From the cell containing the given text, extract its center point as [X, Y] coordinate. 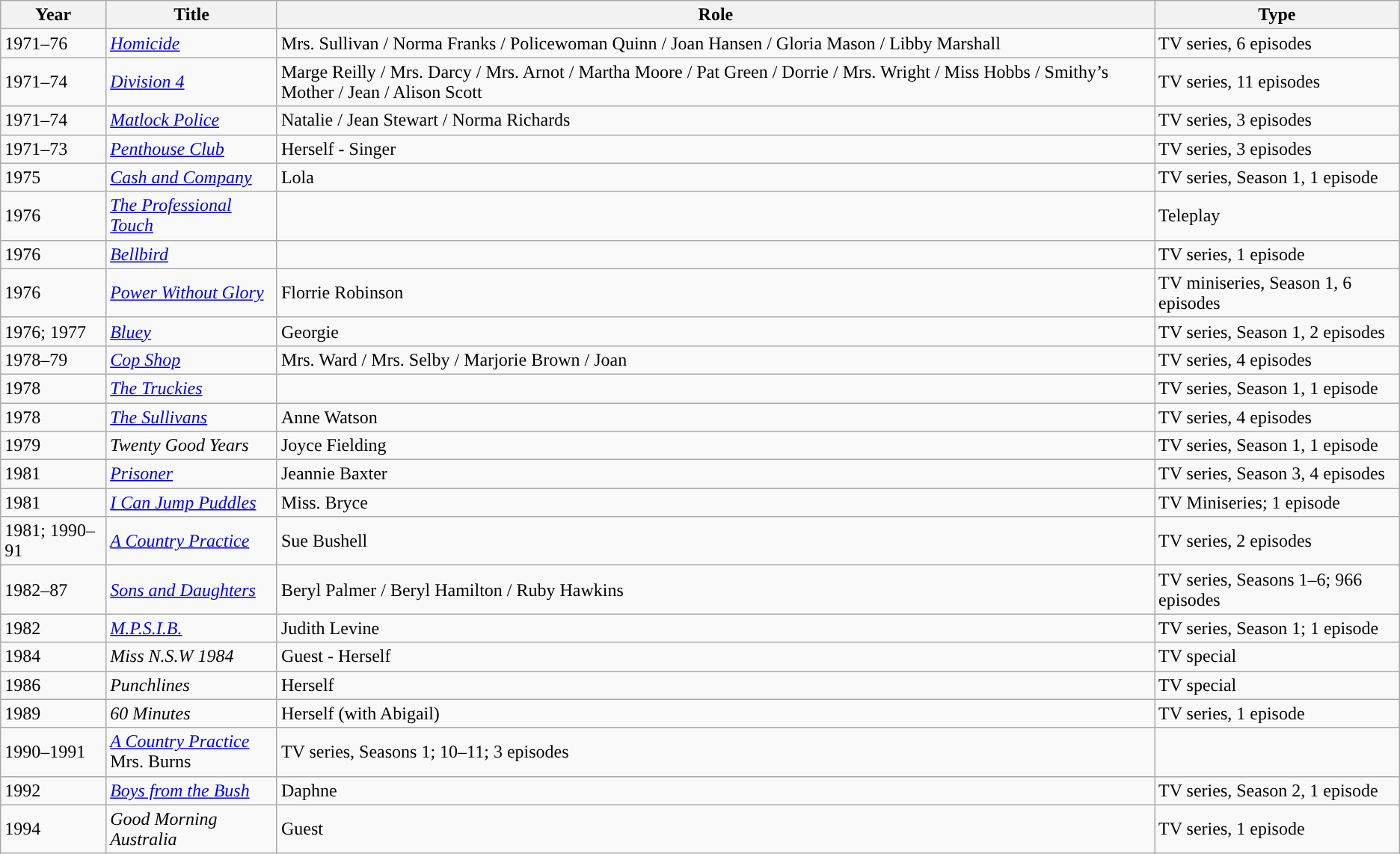
Type [1277, 15]
Herself (with Abigail) [715, 713]
Herself [715, 685]
Marge Reilly / Mrs. Darcy / Mrs. Arnot / Martha Moore / Pat Green / Dorrie / Mrs. Wright / Miss Hobbs / Smithy’s Mother / Jean / Alison Scott [715, 82]
1989 [54, 713]
Punchlines [191, 685]
Joyce Fielding [715, 446]
1971–73 [54, 149]
TV series, 2 episodes [1277, 541]
1984 [54, 657]
TV series, Season 2, 1 episode [1277, 790]
TV series, 11 episodes [1277, 82]
1982–87 [54, 589]
Jeannie Baxter [715, 474]
Boys from the Bush [191, 790]
The Sullivans [191, 417]
TV series, Season 1; 1 episode [1277, 628]
Guest [715, 829]
60 Minutes [191, 713]
TV series, Seasons 1; 10–11; 3 episodes [715, 752]
Mrs. Ward / Mrs. Selby / Marjorie Brown / Joan [715, 360]
A Country PracticeMrs. Burns [191, 752]
Good Morning Australia [191, 829]
A Country Practice [191, 541]
Florrie Robinson [715, 293]
Guest - Herself [715, 657]
1979 [54, 446]
1981; 1990–91 [54, 541]
The Truckies [191, 388]
1978–79 [54, 360]
Miss N.S.W 1984 [191, 657]
Homicide [191, 43]
Role [715, 15]
Division 4 [191, 82]
Georgie [715, 331]
TV series, Seasons 1–6; 966 episodes [1277, 589]
1994 [54, 829]
Matlock Police [191, 120]
Cash and Company [191, 177]
Power Without Glory [191, 293]
TV Miniseries; 1 episode [1277, 503]
I Can Jump Puddles [191, 503]
Sue Bushell [715, 541]
TV miniseries, Season 1, 6 episodes [1277, 293]
Beryl Palmer / Beryl Hamilton / Ruby Hawkins [715, 589]
Penthouse Club [191, 149]
Year [54, 15]
Prisoner [191, 474]
Cop Shop [191, 360]
Bluey [191, 331]
Teleplay [1277, 215]
TV series, 6 episodes [1277, 43]
Mrs. Sullivan / Norma Franks / Policewoman Quinn / Joan Hansen / Gloria Mason / Libby Marshall [715, 43]
1971–76 [54, 43]
Herself - Singer [715, 149]
1990–1991 [54, 752]
M.P.S.I.B. [191, 628]
1976; 1977 [54, 331]
Sons and Daughters [191, 589]
1982 [54, 628]
The Professional Touch [191, 215]
Daphne [715, 790]
TV series, Season 3, 4 episodes [1277, 474]
Anne Watson [715, 417]
TV series, Season 1, 2 episodes [1277, 331]
Natalie / Jean Stewart / Norma Richards [715, 120]
1986 [54, 685]
Judith Levine [715, 628]
Lola [715, 177]
Title [191, 15]
Twenty Good Years [191, 446]
Bellbird [191, 254]
1975 [54, 177]
Miss. Bryce [715, 503]
1992 [54, 790]
